From the cell containing the given text, extract its center point as (X, Y) coordinate. 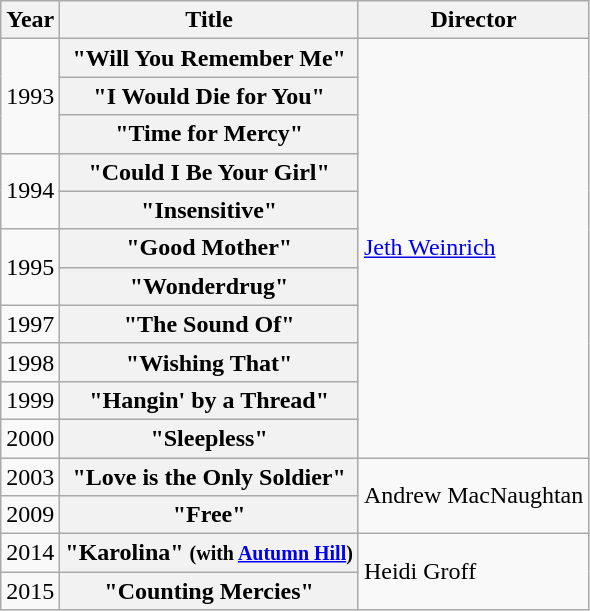
"I Would Die for You" (210, 96)
1998 (30, 362)
1993 (30, 96)
2014 (30, 553)
"Love is the Only Soldier" (210, 477)
Title (210, 20)
Director (473, 20)
2000 (30, 438)
2009 (30, 515)
"Insensitive" (210, 210)
"Wonderdrug" (210, 286)
"Good Mother" (210, 248)
Heidi Groff (473, 572)
1994 (30, 191)
1995 (30, 267)
"The Sound Of" (210, 324)
"Will You Remember Me" (210, 58)
Andrew MacNaughtan (473, 496)
"Counting Mercies" (210, 591)
"Could I Be Your Girl" (210, 172)
1997 (30, 324)
2003 (30, 477)
Jeth Weinrich (473, 248)
Year (30, 20)
1999 (30, 400)
"Wishing That" (210, 362)
"Sleepless" (210, 438)
"Karolina" (with Autumn Hill) (210, 553)
"Time for Mercy" (210, 134)
"Hangin' by a Thread" (210, 400)
2015 (30, 591)
"Free" (210, 515)
